Extract the [X, Y] coordinate from the center of the cell holding the provided text.  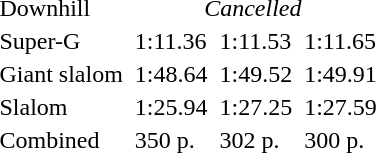
1:48.64 [171, 74]
1:11.36 [171, 41]
1:25.94 [171, 107]
1:49.52 [256, 74]
1:11.53 [256, 41]
1:27.25 [256, 107]
